From the cell containing the given text, extract its center point as [x, y] coordinate. 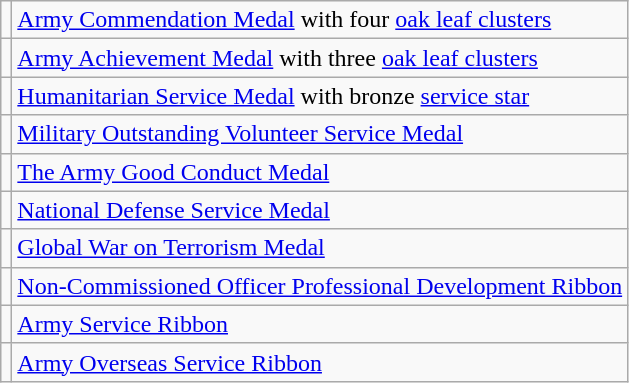
National Defense Service Medal [320, 210]
Army Achievement Medal with three oak leaf clusters [320, 58]
Army Service Ribbon [320, 324]
Humanitarian Service Medal with bronze service star [320, 96]
The Army Good Conduct Medal [320, 172]
Army Commendation Medal with four oak leaf clusters [320, 20]
Global War on Terrorism Medal [320, 248]
Non-Commissioned Officer Professional Development Ribbon [320, 286]
Military Outstanding Volunteer Service Medal [320, 134]
Army Overseas Service Ribbon [320, 362]
